Locate the cell with the specified text and output its [X, Y] center coordinate. 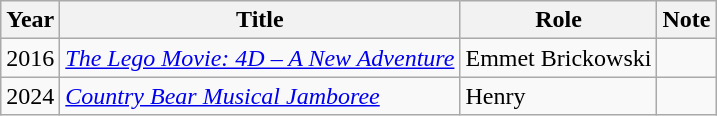
2016 [30, 58]
Year [30, 20]
Emmet Brickowski [558, 58]
Henry [558, 96]
2024 [30, 96]
The Lego Movie: 4D – A New Adventure [260, 58]
Note [686, 20]
Title [260, 20]
Role [558, 20]
Country Bear Musical Jamboree [260, 96]
